From the cell containing the given text, extract its center point as (x, y) coordinate. 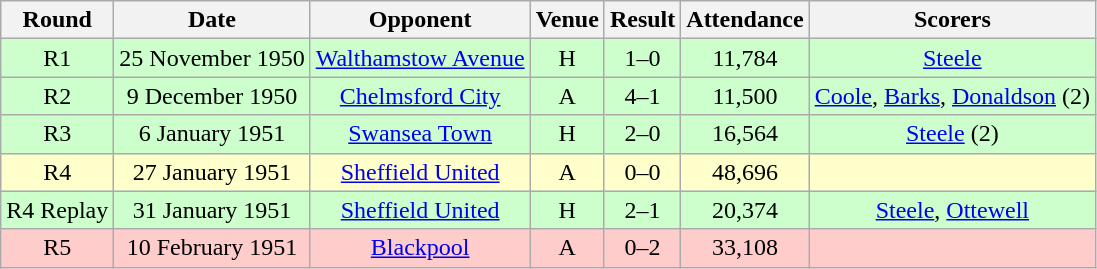
20,374 (745, 210)
Steele (952, 58)
Walthamstow Avenue (420, 58)
Steele, Ottewell (952, 210)
2–0 (642, 134)
0–0 (642, 172)
9 December 1950 (212, 96)
0–2 (642, 248)
Scorers (952, 20)
Chelmsford City (420, 96)
11,500 (745, 96)
4–1 (642, 96)
Result (642, 20)
R4 (58, 172)
Steele (2) (952, 134)
1–0 (642, 58)
27 January 1951 (212, 172)
R2 (58, 96)
11,784 (745, 58)
R5 (58, 248)
25 November 1950 (212, 58)
R4 Replay (58, 210)
31 January 1951 (212, 210)
Attendance (745, 20)
Round (58, 20)
33,108 (745, 248)
10 February 1951 (212, 248)
R3 (58, 134)
Opponent (420, 20)
16,564 (745, 134)
Venue (567, 20)
Coole, Barks, Donaldson (2) (952, 96)
Blackpool (420, 248)
48,696 (745, 172)
Date (212, 20)
R1 (58, 58)
6 January 1951 (212, 134)
Swansea Town (420, 134)
2–1 (642, 210)
